Find where the given text appears and provide that cell's center as [X, Y] coordinate. 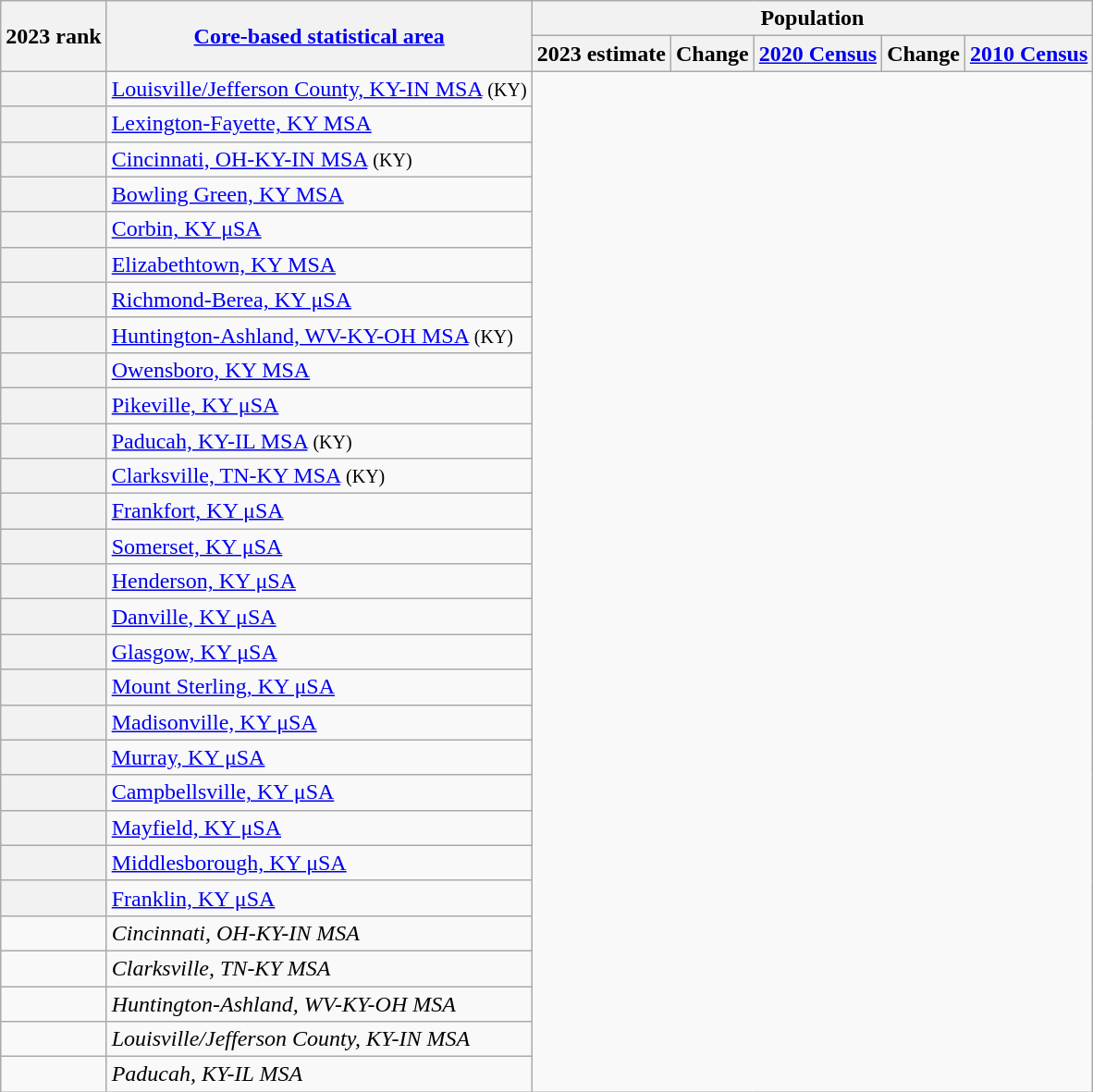
Huntington-Ashland, WV-KY-OH MSA [319, 1003]
Lexington-Fayette, KY MSA [319, 124]
Franklin, KY μSA [319, 898]
Madisonville, KY μSA [319, 722]
Louisville/Jefferson County, KY-IN MSA [319, 1039]
Danville, KY μSA [319, 617]
Population [812, 18]
Middlesborough, KY μSA [319, 863]
Paducah, KY-IL MSA [319, 1074]
Paducah, KY-IL MSA (KY) [319, 441]
2020 Census [817, 54]
Murray, KY μSA [319, 757]
Mount Sterling, KY μSA [319, 687]
Pikeville, KY μSA [319, 405]
2023 rank [54, 36]
Owensboro, KY MSA [319, 370]
Richmond-Berea, KY μSA [319, 300]
Clarksville, TN-KY MSA [319, 968]
Elizabethtown, KY MSA [319, 264]
Bowling Green, KY MSA [319, 194]
Corbin, KY μSA [319, 229]
Campbellsville, KY μSA [319, 792]
Core-based statistical area [319, 36]
Cincinnati, OH-KY-IN MSA [319, 933]
2010 Census [1028, 54]
2023 estimate [601, 54]
Huntington-Ashland, WV-KY-OH MSA (KY) [319, 335]
Clarksville, TN-KY MSA (KY) [319, 476]
Frankfort, KY μSA [319, 511]
Louisville/Jefferson County, KY-IN MSA (KY) [319, 89]
Glasgow, KY μSA [319, 652]
Mayfield, KY μSA [319, 828]
Somerset, KY μSA [319, 546]
Henderson, KY μSA [319, 582]
Cincinnati, OH-KY-IN MSA (KY) [319, 159]
